Determine the (X, Y) coordinate at the center of the cell enclosing the given text.  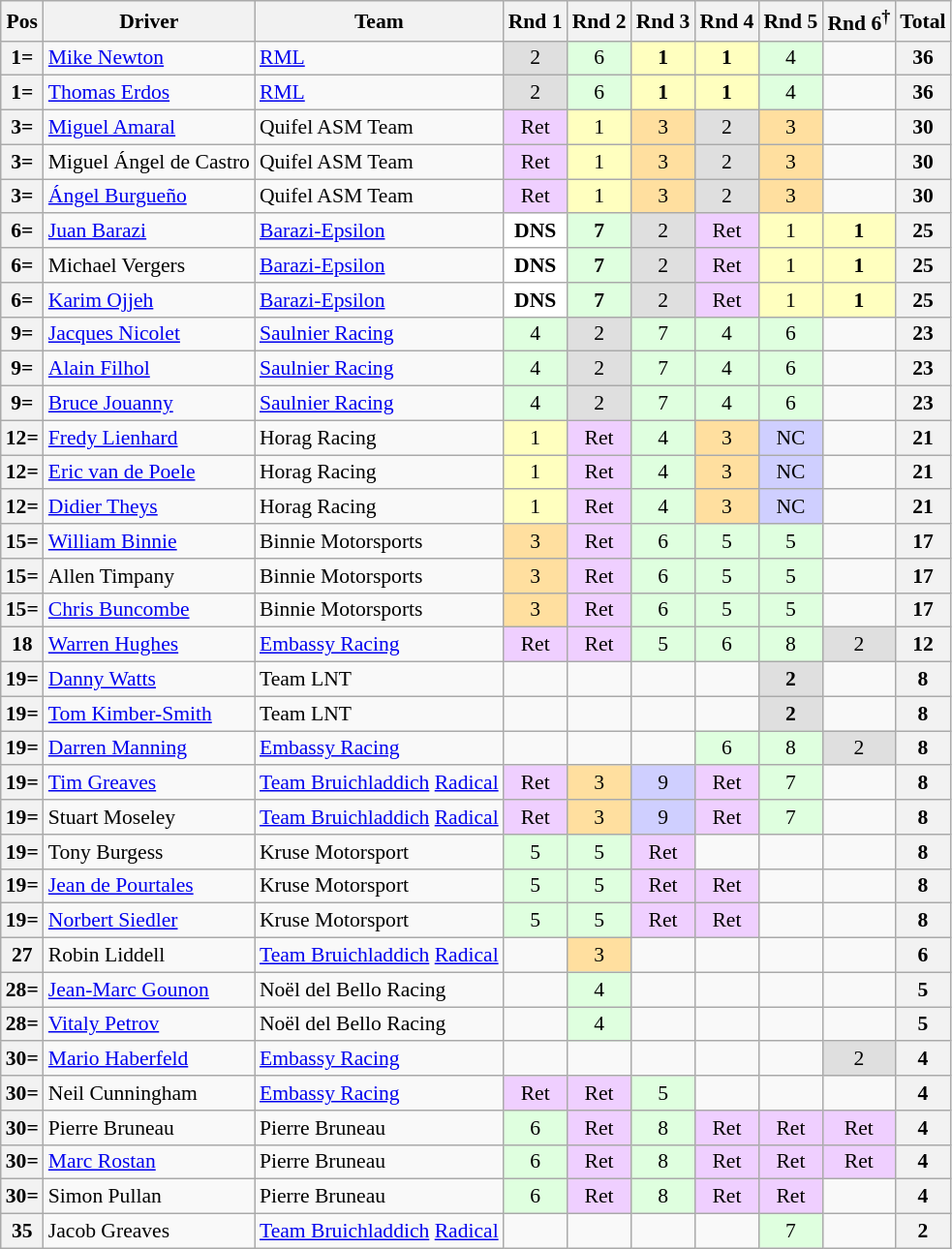
Driver (149, 21)
Ángel Burgueño (149, 197)
Neil Cunningham (149, 1093)
Alain Filhol (149, 369)
Warren Hughes (149, 645)
35 (22, 1232)
Mike Newton (149, 58)
Fredy Lienhard (149, 438)
Total (922, 21)
Juan Barazi (149, 231)
Rnd 4 (726, 21)
Robin Liddell (149, 956)
Mario Haberfeld (149, 1059)
Tim Greaves (149, 783)
Karim Ojjeh (149, 300)
27 (22, 956)
Jacques Nicolet (149, 334)
Vitaly Petrov (149, 1024)
Danny Watts (149, 680)
Jean de Pourtales (149, 886)
12 (922, 645)
Thomas Erdos (149, 93)
Pos (22, 21)
18 (22, 645)
Rnd 1 (536, 21)
Tony Burgess (149, 852)
Miguel Amaral (149, 128)
Michael Vergers (149, 265)
Allen Timpany (149, 576)
Chris Buncombe (149, 610)
Eric van de Poele (149, 472)
Miguel Ángel de Castro (149, 162)
Rnd 2 (599, 21)
Jacob Greaves (149, 1232)
Simon Pullan (149, 1197)
Team (380, 21)
Rnd 6† (858, 21)
Darren Manning (149, 748)
Marc Rostan (149, 1162)
Tom Kimber-Smith (149, 714)
Bruce Jouanny (149, 404)
Rnd 5 (790, 21)
Rnd 3 (663, 21)
Stuart Moseley (149, 817)
William Binnie (149, 541)
Norbert Siedler (149, 921)
Jean-Marc Gounon (149, 990)
Didier Theys (149, 507)
